Determine the [X, Y] coordinate at the center of the cell enclosing the given text.  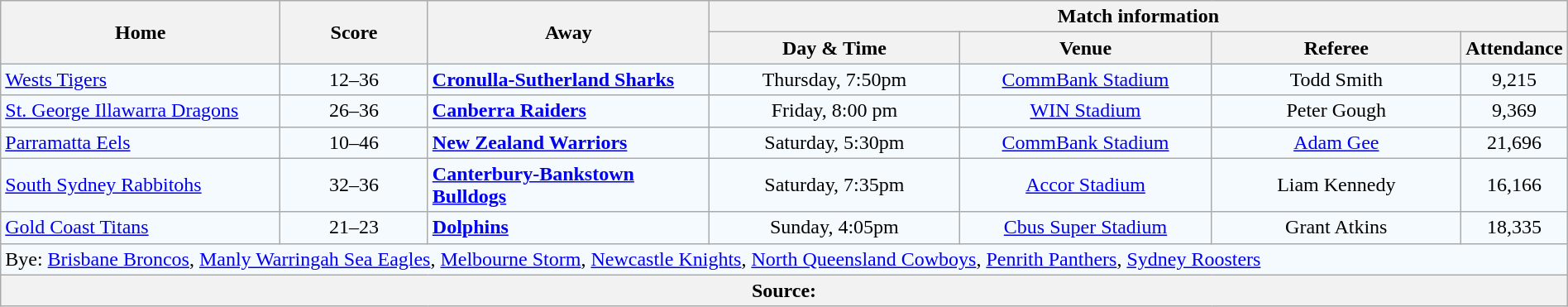
26–36 [354, 111]
Saturday, 7:35pm [835, 185]
Source: [784, 290]
Saturday, 5:30pm [835, 142]
Home [141, 32]
Canberra Raiders [568, 111]
21–23 [354, 228]
New Zealand Warriors [568, 142]
18,335 [1514, 228]
South Sydney Rabbitohs [141, 185]
Todd Smith [1336, 79]
Venue [1085, 48]
Friday, 8:00 pm [835, 111]
WIN Stadium [1085, 111]
Attendance [1514, 48]
Away [568, 32]
Parramatta Eels [141, 142]
Referee [1336, 48]
Match information [1139, 17]
12–36 [354, 79]
Cronulla-Sutherland Sharks [568, 79]
32–36 [354, 185]
Wests Tigers [141, 79]
St. George Illawarra Dragons [141, 111]
Grant Atkins [1336, 228]
10–46 [354, 142]
Gold Coast Titans [141, 228]
Accor Stadium [1085, 185]
Canterbury-Bankstown Bulldogs [568, 185]
21,696 [1514, 142]
Day & Time [835, 48]
Score [354, 32]
9,369 [1514, 111]
Dolphins [568, 228]
Sunday, 4:05pm [835, 228]
9,215 [1514, 79]
Liam Kennedy [1336, 185]
Peter Gough [1336, 111]
16,166 [1514, 185]
Bye: Brisbane Broncos, Manly Warringah Sea Eagles, Melbourne Storm, Newcastle Knights, North Queensland Cowboys, Penrith Panthers, Sydney Roosters [784, 259]
Cbus Super Stadium [1085, 228]
Thursday, 7:50pm [835, 79]
Adam Gee [1336, 142]
